Capture the cell that displays the provided text and extract its [X, Y] central coordinate. 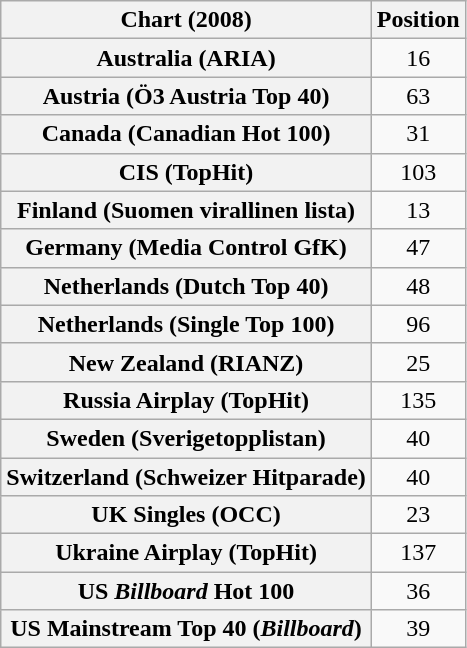
Chart (2008) [186, 20]
Finland (Suomen virallinen lista) [186, 210]
Netherlands (Single Top 100) [186, 324]
31 [418, 134]
Switzerland (Schweizer Hitparade) [186, 477]
63 [418, 96]
New Zealand (RIANZ) [186, 362]
Germany (Media Control GfK) [186, 248]
23 [418, 515]
96 [418, 324]
13 [418, 210]
47 [418, 248]
16 [418, 58]
CIS (TopHit) [186, 172]
39 [418, 629]
Australia (ARIA) [186, 58]
36 [418, 591]
48 [418, 286]
103 [418, 172]
Ukraine Airplay (TopHit) [186, 553]
US Mainstream Top 40 (Billboard) [186, 629]
Position [418, 20]
Russia Airplay (TopHit) [186, 400]
137 [418, 553]
Austria (Ö3 Austria Top 40) [186, 96]
US Billboard Hot 100 [186, 591]
UK Singles (OCC) [186, 515]
Netherlands (Dutch Top 40) [186, 286]
135 [418, 400]
Canada (Canadian Hot 100) [186, 134]
25 [418, 362]
Sweden (Sverigetopplistan) [186, 438]
